Identify which cell holds the provided text, then report its (X, Y) central coordinate. 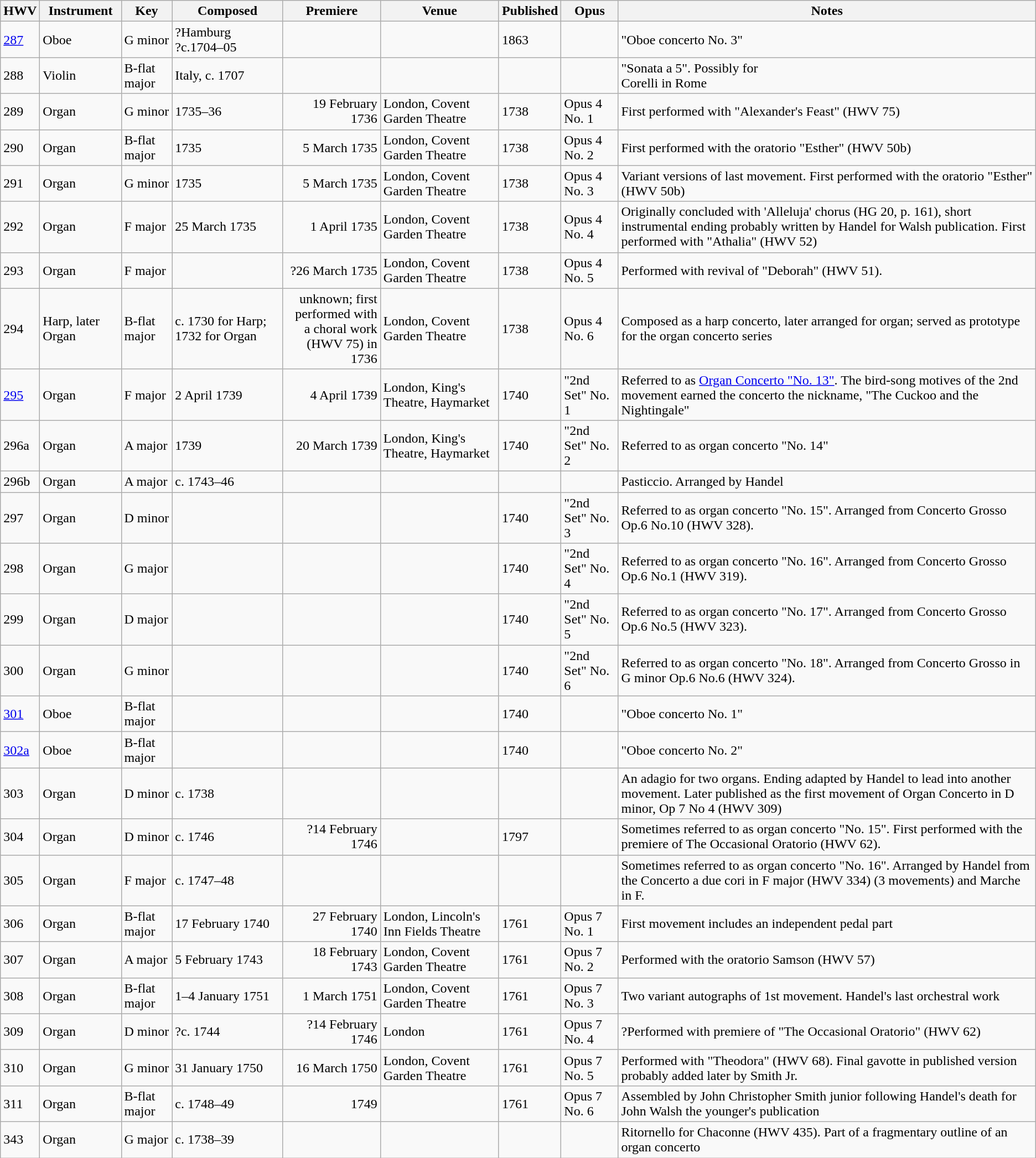
18 February 1743 (331, 959)
4 April 1739 (331, 394)
Opus 4 No. 3 (590, 184)
Two variant autographs of 1st movement. Handel's last orchestral work (827, 996)
Ritornello for Chaconne (HWV 435). Part of a fragmentary outline of an organ concerto (827, 1140)
Referred to as organ concerto "No. 16". Arranged from Concerto Grosso Op.6 No.1 (HWV 319). (827, 569)
19 February 1736 (331, 112)
311 (20, 1103)
300 (20, 671)
HWV (20, 11)
20 March 1739 (331, 445)
Referred to as organ concerto "No. 15". Arranged from Concerto Grosso Op.6 No.10 (HWV 328). (827, 518)
c. 1738 (227, 793)
Opus 7 No. 5 (590, 1068)
Opus 7 No. 6 (590, 1103)
299 (20, 620)
301 (20, 714)
c. 1738–39 (227, 1140)
"2nd Set" No. 1 (590, 394)
2 April 1739 (227, 394)
Performed with the oratorio Samson (HWV 57) (827, 959)
16 March 1750 (331, 1068)
?26 March 1735 (331, 270)
287 (20, 40)
308 (20, 996)
"Oboe concerto No. 2" (827, 750)
?Hamburg?c.1704–05 (227, 40)
"2nd Set" No. 6 (590, 671)
Published (530, 11)
27 February 1740 (331, 924)
292 (20, 227)
Notes (827, 11)
c. 1730 for Harp; 1732 for Organ (227, 329)
290 (20, 147)
?Performed with premiere of "The Occasional Oratorio" (HWV 62) (827, 1031)
293 (20, 270)
"Sonata a 5". Possibly forCorelli in Rome (827, 75)
1 April 1735 (331, 227)
31 January 1750 (227, 1068)
Opus 7 No. 1 (590, 924)
288 (20, 75)
Opus 4 No. 6 (590, 329)
1749 (331, 1103)
Opus 7 No. 2 (590, 959)
25 March 1735 (227, 227)
Opus 7 No. 4 (590, 1031)
"2nd Set" No. 5 (590, 620)
Composed (227, 11)
Composed as a harp concerto, later arranged for organ; served as prototype for the organ concerto series (827, 329)
298 (20, 569)
First movement includes an independent pedal part (827, 924)
Pasticcio. Arranged by Handel (827, 481)
"2nd Set" No. 3 (590, 518)
303 (20, 793)
Performed with "Theodora" (HWV 68). Final gavotte in published version probably added later by Smith Jr. (827, 1068)
First performed with the oratorio "Esther" (HWV 50b) (827, 147)
307 (20, 959)
Instrument (81, 11)
Opus (590, 11)
D major (147, 620)
291 (20, 184)
unknown; first performed with a choral work (HWV 75) in 1736 (331, 329)
296a (20, 445)
c. 1747–48 (227, 880)
First performed with "Alexander's Feast" (HWV 75) (827, 112)
305 (20, 880)
Assembled by John Christopher Smith junior following Handel's death for John Walsh the younger's publication (827, 1103)
"Oboe concerto No. 3" (827, 40)
1735–36 (227, 112)
17 February 1740 (227, 924)
309 (20, 1031)
296b (20, 481)
306 (20, 924)
Violin (81, 75)
343 (20, 1140)
294 (20, 329)
Harp, later Organ (81, 329)
310 (20, 1068)
1–4 January 1751 (227, 996)
Venue (439, 11)
"2nd Set" No. 2 (590, 445)
c. 1748–49 (227, 1103)
Referred to as organ concerto "No. 17". Arranged from Concerto Grosso Op.6 No.5 (HWV 323). (827, 620)
"Oboe concerto No. 1" (827, 714)
?c. 1744 (227, 1031)
c. 1746 (227, 837)
Italy, c. 1707 (227, 75)
297 (20, 518)
Opus 4 No. 5 (590, 270)
1 March 1751 (331, 996)
Referred to as Organ Concerto "No. 13". The bird-song motives of the 2nd movement earned the concerto the nickname, "The Cuckoo and the Nightingale" (827, 394)
Opus 4 No. 1 (590, 112)
Variant versions of last movement. First performed with the oratorio "Esther" (HWV 50b) (827, 184)
Sometimes referred to as organ concerto "No. 16". Arranged by Handel from the Concerto a due cori in F major (HWV 334) (3 movements) and Marche in F. (827, 880)
London, Lincoln's Inn Fields Theatre (439, 924)
c. 1743–46 (227, 481)
302a (20, 750)
1739 (227, 445)
Opus 4 No. 2 (590, 147)
Performed with revival of "Deborah" (HWV 51). (827, 270)
5 February 1743 (227, 959)
Premiere (331, 11)
Key (147, 11)
London (439, 1031)
1863 (530, 40)
Opus 4 No. 4 (590, 227)
Opus 7 No. 3 (590, 996)
Referred to as organ concerto "No. 14" (827, 445)
304 (20, 837)
Referred to as organ concerto "No. 18". Arranged from Concerto Grosso in G minor Op.6 No.6 (HWV 324). (827, 671)
Sometimes referred to as organ concerto "No. 15". First performed with the premiere of The Occasional Oratorio (HWV 62). (827, 837)
289 (20, 112)
1797 (530, 837)
295 (20, 394)
"2nd Set" No. 4 (590, 569)
